Find where the given text appears and provide that cell's center as [x, y] coordinate. 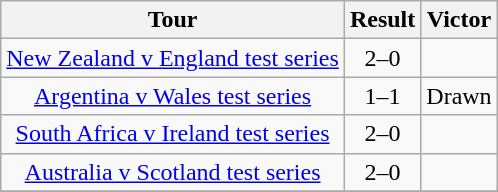
New Zealand v England test series [173, 58]
1–1 [382, 96]
Drawn [459, 96]
Argentina v Wales test series [173, 96]
Victor [459, 20]
South Africa v Ireland test series [173, 134]
Tour [173, 20]
Australia v Scotland test series [173, 172]
Result [382, 20]
